For the text-containing cell, return its midpoint in [X, Y] coordinate format. 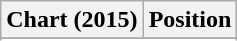
Position [190, 20]
Chart (2015) [72, 20]
